From the cell containing the given text, extract its center point as [X, Y] coordinate. 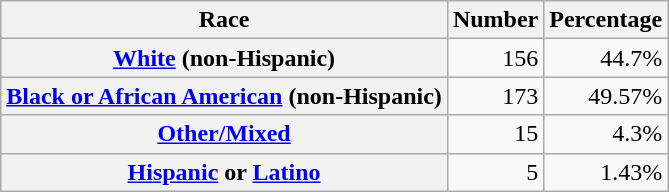
Race [224, 20]
173 [495, 96]
44.7% [606, 58]
4.3% [606, 134]
Other/Mixed [224, 134]
White (non-Hispanic) [224, 58]
15 [495, 134]
Percentage [606, 20]
Hispanic or Latino [224, 172]
1.43% [606, 172]
Number [495, 20]
5 [495, 172]
156 [495, 58]
Black or African American (non-Hispanic) [224, 96]
49.57% [606, 96]
